Locate the cell with the specified text and output its [X, Y] center coordinate. 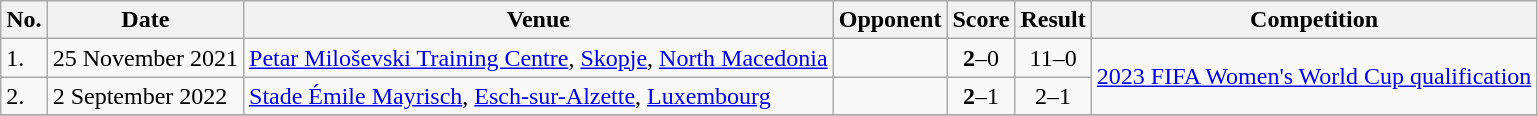
No. [24, 20]
2023 FIFA Women's World Cup qualification [1314, 77]
2. [24, 96]
2–0 [981, 58]
Result [1053, 20]
25 November 2021 [145, 58]
Stade Émile Mayrisch, Esch-sur-Alzette, Luxembourg [539, 96]
2 September 2022 [145, 96]
Date [145, 20]
Opponent [890, 20]
11–0 [1053, 58]
Score [981, 20]
Petar Miloševski Training Centre, Skopje, North Macedonia [539, 58]
Competition [1314, 20]
1. [24, 58]
Venue [539, 20]
